Capture the cell that displays the provided text and extract its (x, y) central coordinate. 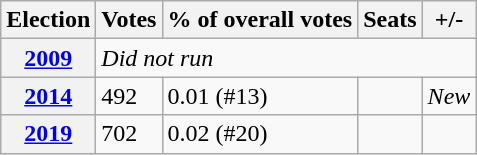
702 (129, 134)
Seats (390, 20)
New (449, 96)
492 (129, 96)
Election (48, 20)
Did not run (286, 58)
+/- (449, 20)
0.02 (#20) (260, 134)
0.01 (#13) (260, 96)
% of overall votes (260, 20)
2009 (48, 58)
2014 (48, 96)
Votes (129, 20)
2019 (48, 134)
